Extract the (X, Y) coordinate from the center of the cell holding the provided text.  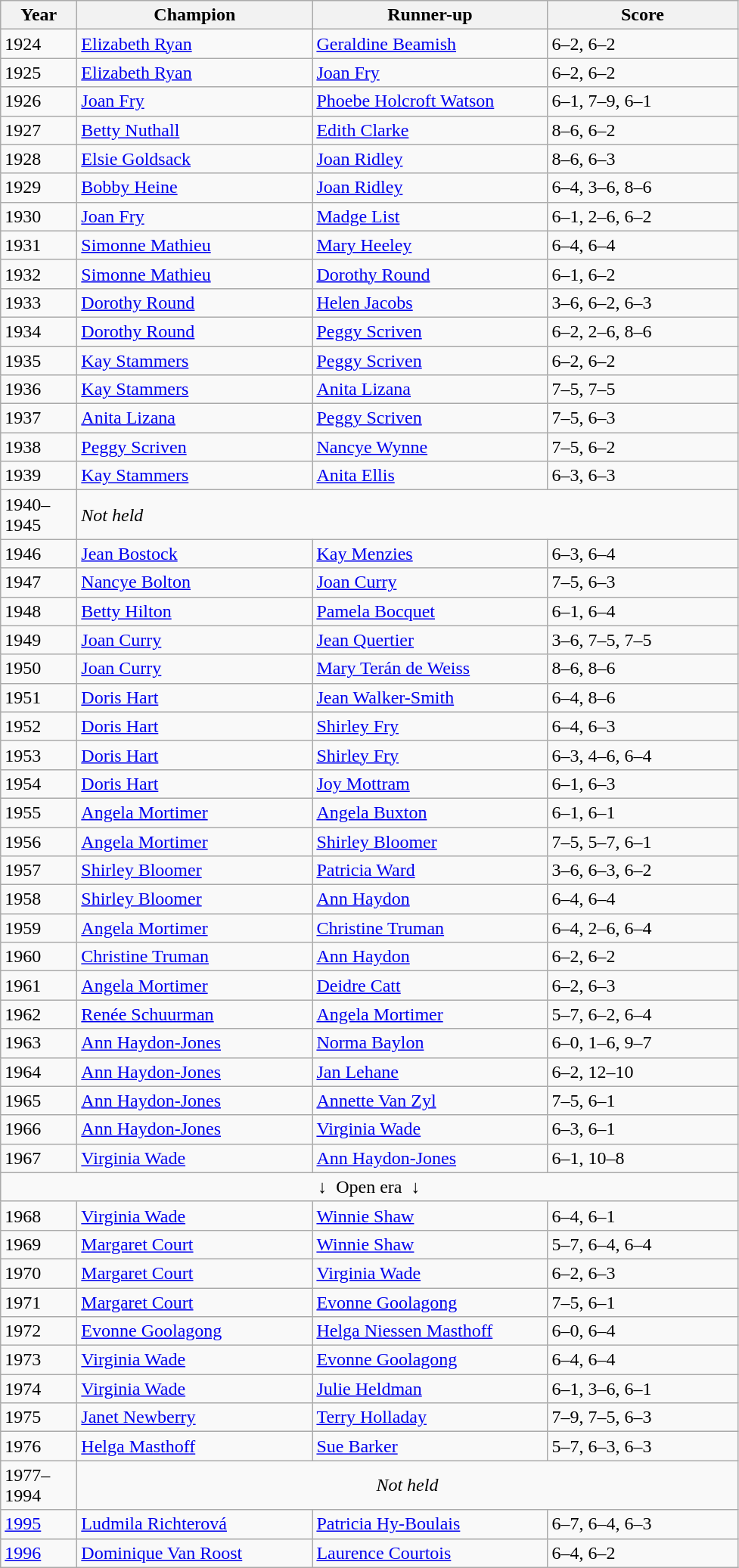
6–4, 3–6, 8–6 (643, 188)
1949 (39, 640)
7–5, 6–2 (643, 447)
1995 (39, 1524)
6–1, 6–2 (643, 274)
6–1, 10–8 (643, 1158)
Patricia Ward (430, 871)
Annette Van Zyl (430, 1101)
1947 (39, 582)
Mary Terán de Weiss (430, 669)
1967 (39, 1158)
1927 (39, 130)
1928 (39, 159)
6–1, 6–4 (643, 611)
Madge List (430, 216)
Laurence Courtois (430, 1553)
Angela Buxton (430, 812)
1961 (39, 986)
6–3, 6–4 (643, 554)
6–1, 6–1 (643, 812)
Geraldine Beamish (430, 44)
1952 (39, 726)
6–2, 12–10 (643, 1072)
7–5, 7–5 (643, 390)
Dominique Van Roost (195, 1553)
1939 (39, 476)
1925 (39, 73)
6–3, 6–3 (643, 476)
8–6, 6–3 (643, 159)
Jean Bostock (195, 554)
6–1, 7–9, 6–1 (643, 101)
1932 (39, 274)
1933 (39, 303)
1954 (39, 784)
Helen Jacobs (430, 303)
6–4, 6–3 (643, 726)
6–7, 6–4, 6–3 (643, 1524)
1946 (39, 554)
1975 (39, 1417)
6–4, 8–6 (643, 697)
Edith Clarke (430, 130)
1960 (39, 957)
Bobby Heine (195, 188)
Jan Lehane (430, 1072)
Mary Heeley (430, 245)
1951 (39, 697)
Elsie Goldsack (195, 159)
1968 (39, 1216)
1929 (39, 188)
1976 (39, 1446)
6–0, 6–4 (643, 1331)
1965 (39, 1101)
6–3, 6–1 (643, 1129)
8–6, 8–6 (643, 669)
1936 (39, 390)
1963 (39, 1043)
Joy Mottram (430, 784)
1958 (39, 899)
Deidre Catt (430, 986)
1950 (39, 669)
Anita Ellis (430, 476)
1962 (39, 1014)
Pamela Bocquet (430, 611)
Champion (195, 15)
Julie Heldman (430, 1389)
5–7, 6–2, 6–4 (643, 1014)
1940–1945 (39, 514)
1938 (39, 447)
Patricia Hy-Boulais (430, 1524)
Nancye Wynne (430, 447)
3–6, 7–5, 7–5 (643, 640)
↓ Open era ↓ (369, 1187)
6–4, 2–6, 6–4 (643, 928)
6–3, 4–6, 6–4 (643, 755)
6–4, 6–2 (643, 1553)
1955 (39, 812)
Runner-up (430, 15)
1964 (39, 1072)
1935 (39, 361)
1937 (39, 418)
Betty Nuthall (195, 130)
Jean Quertier (430, 640)
Jean Walker-Smith (430, 697)
1924 (39, 44)
5–7, 6–3, 6–3 (643, 1446)
Year (39, 15)
Norma Baylon (430, 1043)
1956 (39, 842)
8–6, 6–2 (643, 130)
1996 (39, 1553)
1930 (39, 216)
1970 (39, 1273)
1969 (39, 1244)
Terry Holladay (430, 1417)
1971 (39, 1302)
1957 (39, 871)
6–1, 2–6, 6–2 (643, 216)
1959 (39, 928)
1931 (39, 245)
Betty Hilton (195, 611)
1953 (39, 755)
Sue Barker (430, 1446)
Ludmila Richterová (195, 1524)
Helga Masthoff (195, 1446)
Phoebe Holcroft Watson (430, 101)
3–6, 6–3, 6–2 (643, 871)
Kay Menzies (430, 554)
Renée Schuurman (195, 1014)
3–6, 6–2, 6–3 (643, 303)
6–4, 6–1 (643, 1216)
1948 (39, 611)
1973 (39, 1360)
5–7, 6–4, 6–4 (643, 1244)
6–1, 3–6, 6–1 (643, 1389)
7–5, 5–7, 6–1 (643, 842)
6–1, 6–3 (643, 784)
1974 (39, 1389)
1966 (39, 1129)
7–9, 7–5, 6–3 (643, 1417)
1934 (39, 331)
Helga Niessen Masthoff (430, 1331)
Janet Newberry (195, 1417)
6–0, 1–6, 9–7 (643, 1043)
1977–1994 (39, 1486)
Score (643, 15)
1926 (39, 101)
1972 (39, 1331)
Nancye Bolton (195, 582)
6–2, 2–6, 8–6 (643, 331)
